Detect which cell encompasses the target text, then output its (X, Y) center coordinate. 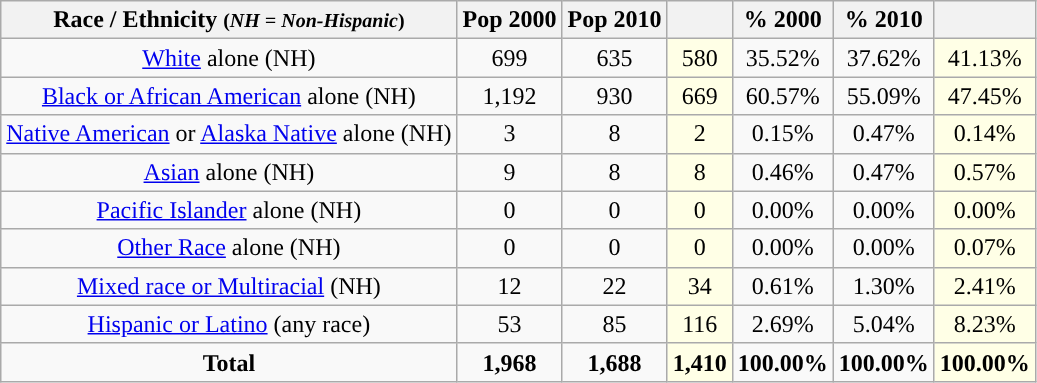
0.46% (782, 172)
930 (614, 96)
Pop 2010 (614, 20)
Mixed race or Multiracial (NH) (229, 286)
5.04% (884, 324)
Other Race alone (NH) (229, 248)
53 (510, 324)
Pop 2000 (510, 20)
0.61% (782, 286)
2.69% (782, 324)
35.52% (782, 58)
1,192 (510, 96)
Native American or Alaska Native alone (NH) (229, 134)
Total (229, 362)
0.57% (984, 172)
8.23% (984, 324)
1,410 (700, 362)
580 (700, 58)
116 (700, 324)
1.30% (884, 286)
37.62% (884, 58)
41.13% (984, 58)
% 2010 (884, 20)
60.57% (782, 96)
669 (700, 96)
635 (614, 58)
2.41% (984, 286)
Hispanic or Latino (any race) (229, 324)
12 (510, 286)
Black or African American alone (NH) (229, 96)
47.45% (984, 96)
22 (614, 286)
Pacific Islander alone (NH) (229, 210)
% 2000 (782, 20)
34 (700, 286)
0.14% (984, 134)
2 (700, 134)
1,688 (614, 362)
9 (510, 172)
0.15% (782, 134)
55.09% (884, 96)
Race / Ethnicity (NH = Non-Hispanic) (229, 20)
85 (614, 324)
Asian alone (NH) (229, 172)
3 (510, 134)
1,968 (510, 362)
699 (510, 58)
0.07% (984, 248)
White alone (NH) (229, 58)
